Scan for the cell matching the given text and deliver its (X, Y) coordinate at center. 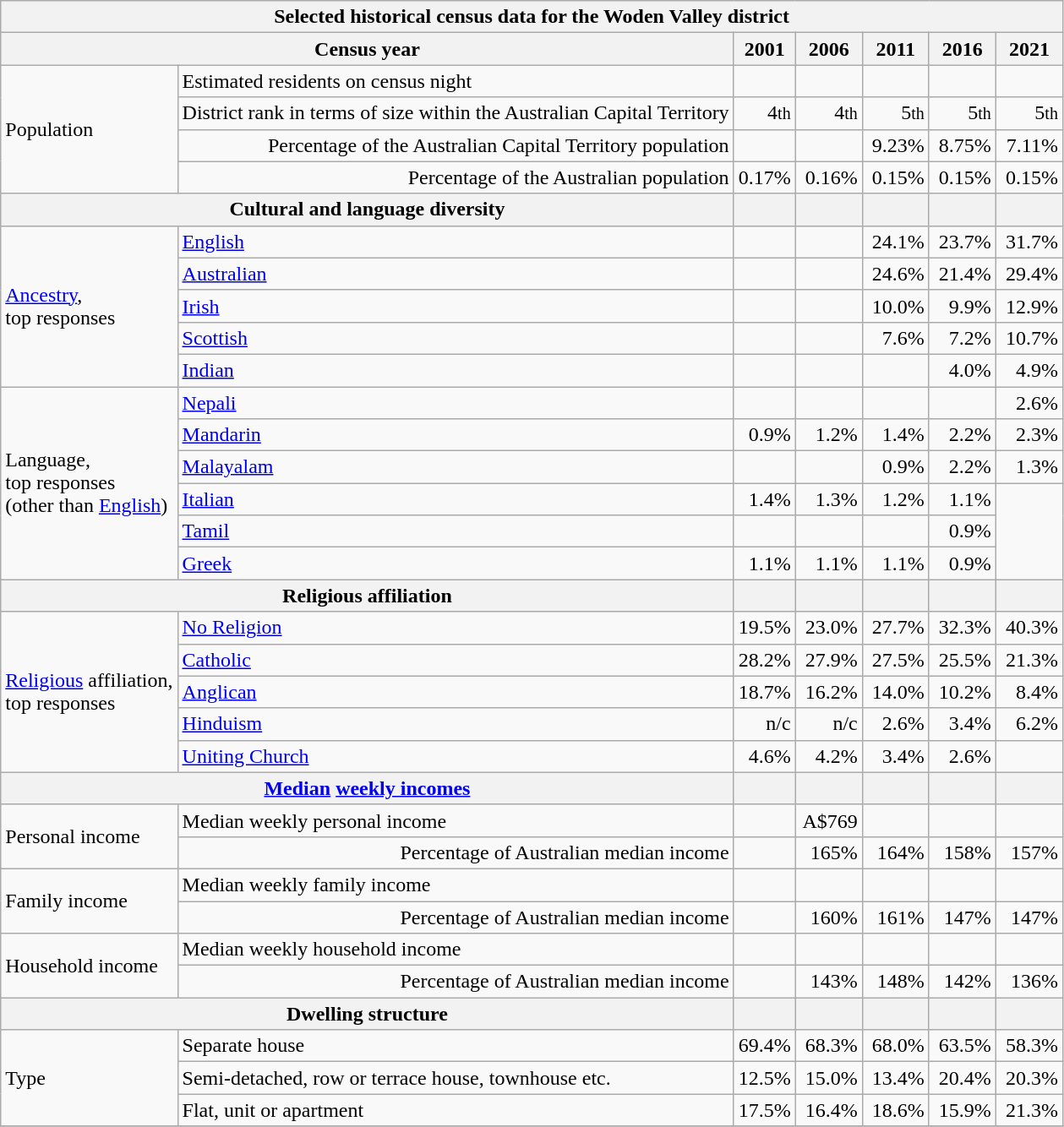
Ancestry,top responses (90, 306)
Malayalam (456, 467)
27.5% (896, 660)
7.11% (1029, 145)
Nepali (456, 403)
Census year (367, 49)
Catholic (456, 660)
Personal income (90, 836)
Italian (456, 499)
27.9% (828, 660)
4.6% (764, 756)
10.0% (896, 306)
Dwelling structure (367, 1014)
16.4% (828, 1110)
Mandarin (456, 435)
148% (896, 982)
20.4% (962, 1078)
32.3% (962, 628)
143% (828, 982)
21.4% (962, 274)
Median weekly incomes (367, 788)
7.6% (896, 338)
Hinduism (456, 724)
40.3% (1029, 628)
Indian (456, 370)
Scottish (456, 338)
28.2% (764, 660)
2006 (828, 49)
Australian (456, 274)
164% (896, 852)
160% (828, 917)
4.9% (1029, 370)
2011 (896, 49)
Religious affiliation (367, 596)
58.3% (1029, 1046)
Median weekly household income (456, 950)
District rank in terms of size within the Australian Capital Territory (456, 113)
Flat, unit or apartment (456, 1110)
68.0% (896, 1046)
Population (90, 129)
7.2% (962, 338)
24.6% (896, 274)
Selected historical census data for the Woden Valley district (532, 17)
15.0% (828, 1078)
Median weekly personal income (456, 820)
2021 (1029, 49)
29.4% (1029, 274)
Estimated residents on census night (456, 81)
17.5% (764, 1110)
19.5% (764, 628)
Percentage of the Australian population (456, 177)
9.23% (896, 145)
4.2% (828, 756)
Greek (456, 563)
68.3% (828, 1046)
14.0% (896, 692)
18.7% (764, 692)
10.2% (962, 692)
157% (1029, 852)
Tamil (456, 531)
0.16% (828, 177)
Semi-detached, row or terrace house, townhouse etc. (456, 1078)
Separate house (456, 1046)
Anglican (456, 692)
158% (962, 852)
13.4% (896, 1078)
8.4% (1029, 692)
25.5% (962, 660)
Type (90, 1078)
Household income (90, 966)
Irish (456, 306)
10.7% (1029, 338)
161% (896, 917)
12.9% (1029, 306)
Median weekly family income (456, 885)
23.7% (962, 242)
136% (1029, 982)
Family income (90, 901)
20.3% (1029, 1078)
6.2% (1029, 724)
16.2% (828, 692)
24.1% (896, 242)
18.6% (896, 1110)
4.0% (962, 370)
0.17% (764, 177)
Language,top responses(other than English) (90, 483)
12.5% (764, 1078)
English (456, 242)
2.3% (1029, 435)
2016 (962, 49)
Cultural and language diversity (367, 210)
No Religion (456, 628)
A$769 (828, 820)
27.7% (896, 628)
23.0% (828, 628)
15.9% (962, 1110)
Religious affiliation,top responses (90, 692)
8.75% (962, 145)
31.7% (1029, 242)
69.4% (764, 1046)
9.9% (962, 306)
142% (962, 982)
Uniting Church (456, 756)
165% (828, 852)
Percentage of the Australian Capital Territory population (456, 145)
2001 (764, 49)
63.5% (962, 1046)
